Find where the given text appears and provide that cell's center as [x, y] coordinate. 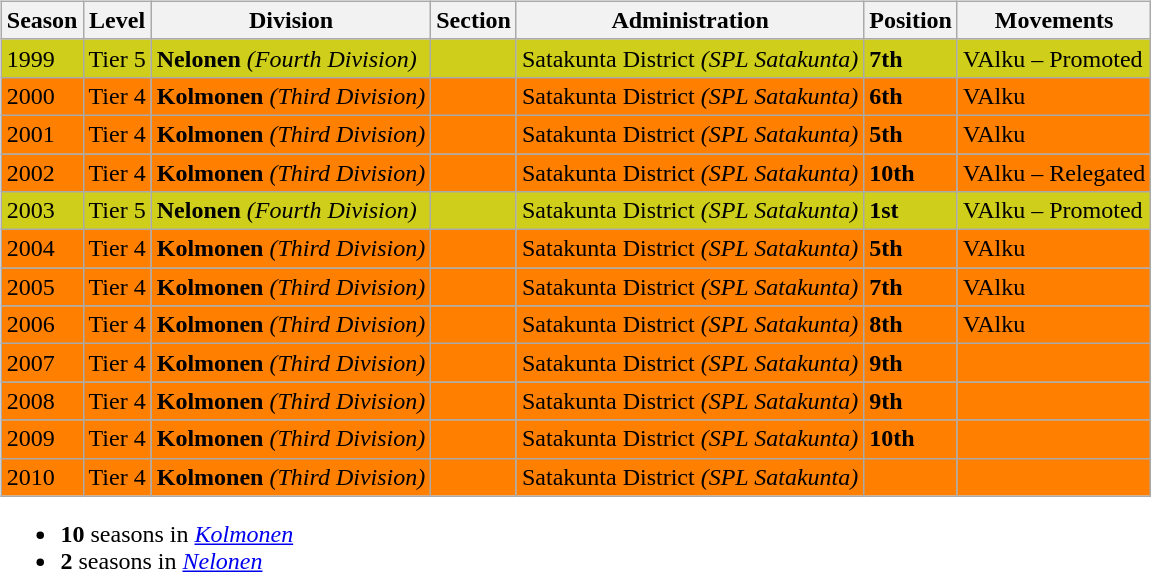
Division [291, 20]
Section [474, 20]
6th [911, 96]
2000 [42, 96]
1999 [42, 58]
1st [911, 211]
2002 [42, 173]
8th [911, 325]
Season [42, 20]
2001 [42, 134]
Administration [690, 20]
2007 [42, 363]
2009 [42, 439]
2010 [42, 477]
Movements [1054, 20]
2008 [42, 401]
2005 [42, 287]
2006 [42, 325]
VAlku – Relegated [1054, 173]
Position [911, 20]
2004 [42, 249]
Level [117, 20]
2003 [42, 211]
